Provide the [X, Y] coordinate of the cell's center where the given text is located.  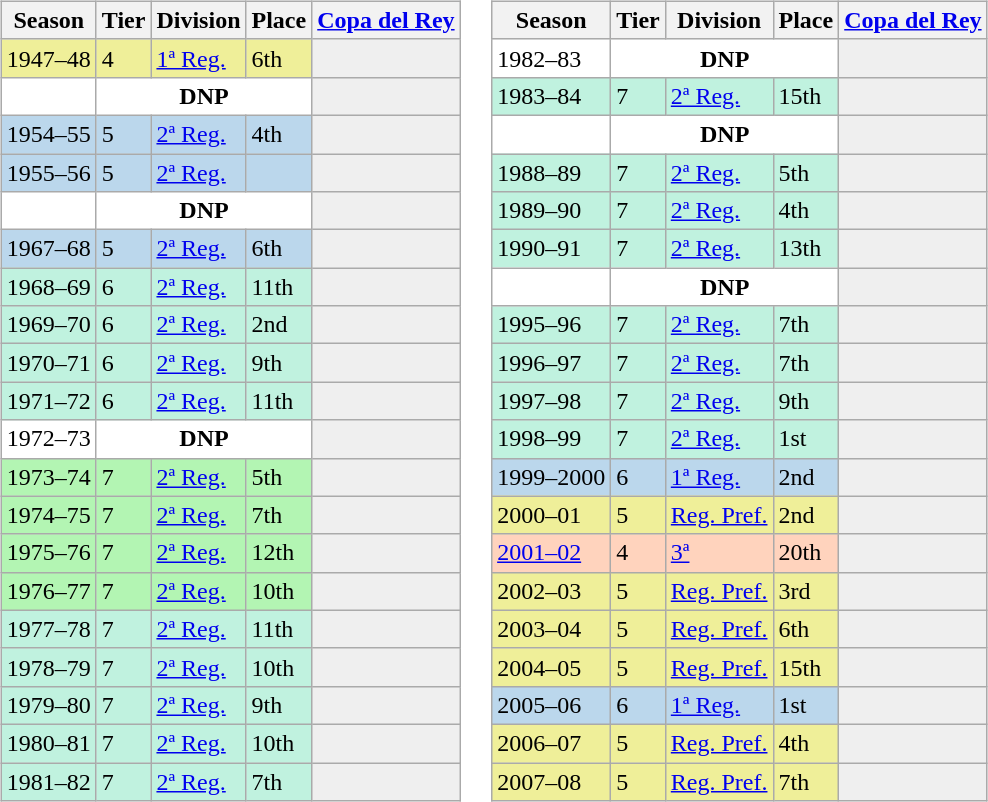
2000–01 [552, 515]
2004–05 [552, 667]
3rd [806, 591]
1967–68 [48, 249]
1982–83 [552, 58]
1979–80 [48, 705]
3ª [719, 553]
1980–81 [48, 743]
1999–2000 [552, 477]
13th [806, 249]
1997–98 [552, 401]
2003–04 [552, 629]
12th [279, 553]
2006–07 [552, 743]
1989–90 [552, 211]
2005–06 [552, 705]
1955–56 [48, 173]
1973–74 [48, 477]
1974–75 [48, 515]
1971–72 [48, 401]
1981–82 [48, 781]
2001–02 [552, 553]
20th [806, 553]
1983–84 [552, 96]
2002–03 [552, 591]
1947–48 [48, 58]
1970–71 [48, 363]
1995–96 [552, 325]
1978–79 [48, 667]
1988–89 [552, 173]
1977–78 [48, 629]
1972–73 [48, 439]
1976–77 [48, 591]
1968–69 [48, 287]
2007–08 [552, 781]
1998–99 [552, 439]
1996–97 [552, 363]
1954–55 [48, 134]
1975–76 [48, 553]
1990–91 [552, 249]
1969–70 [48, 325]
